Scan for the cell matching the given text and deliver its (X, Y) coordinate at center. 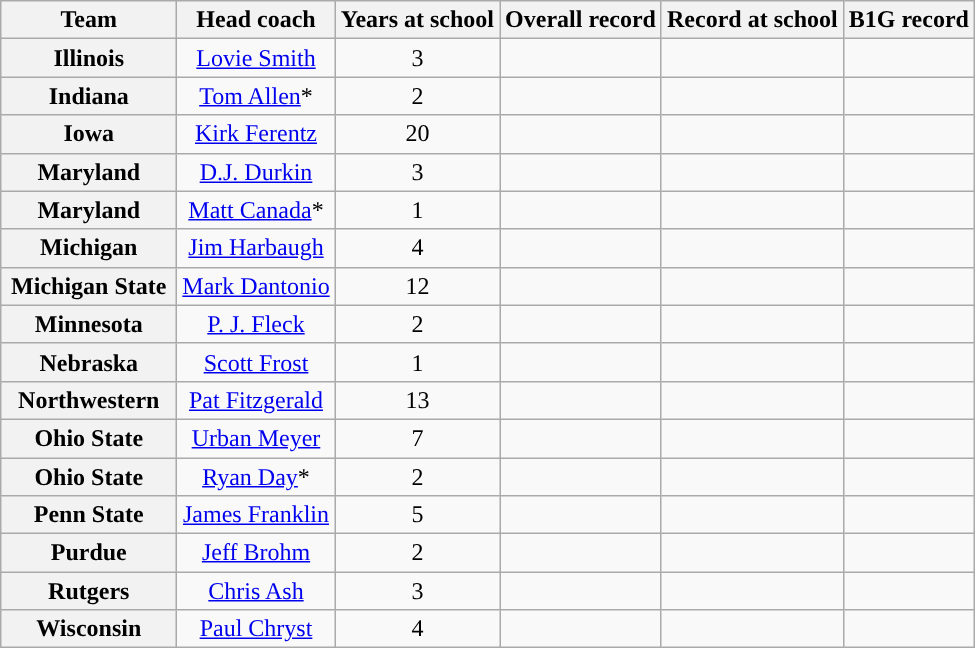
Kirk Ferentz (256, 134)
Years at school (417, 20)
Iowa (89, 134)
Team (89, 20)
Chris Ash (256, 591)
Nebraska (89, 362)
12 (417, 286)
Indiana (89, 96)
James Franklin (256, 515)
Minnesota (89, 324)
20 (417, 134)
Overall record (581, 20)
Matt Canada* (256, 210)
Michigan State (89, 286)
Lovie Smith (256, 58)
Purdue (89, 553)
Wisconsin (89, 629)
Michigan (89, 248)
Tom Allen* (256, 96)
Jeff Brohm (256, 553)
5 (417, 515)
Urban Meyer (256, 438)
Mark Dantonio (256, 286)
7 (417, 438)
Jim Harbaugh (256, 248)
P. J. Fleck (256, 324)
Record at school (752, 20)
Penn State (89, 515)
B1G record (908, 20)
Scott Frost (256, 362)
D.J. Durkin (256, 172)
Illinois (89, 58)
Northwestern (89, 400)
Pat Fitzgerald (256, 400)
Rutgers (89, 591)
Ryan Day* (256, 477)
Head coach (256, 20)
13 (417, 400)
Paul Chryst (256, 629)
